Determine the [X, Y] coordinate at the center of the cell enclosing the given text.  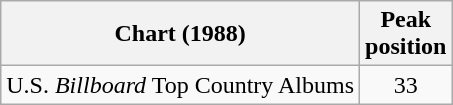
Peakposition [406, 34]
Chart (1988) [180, 34]
33 [406, 85]
U.S. Billboard Top Country Albums [180, 85]
